Pinpoint the cell where the given text exists, returning its [X, Y] midpoint coordinate. 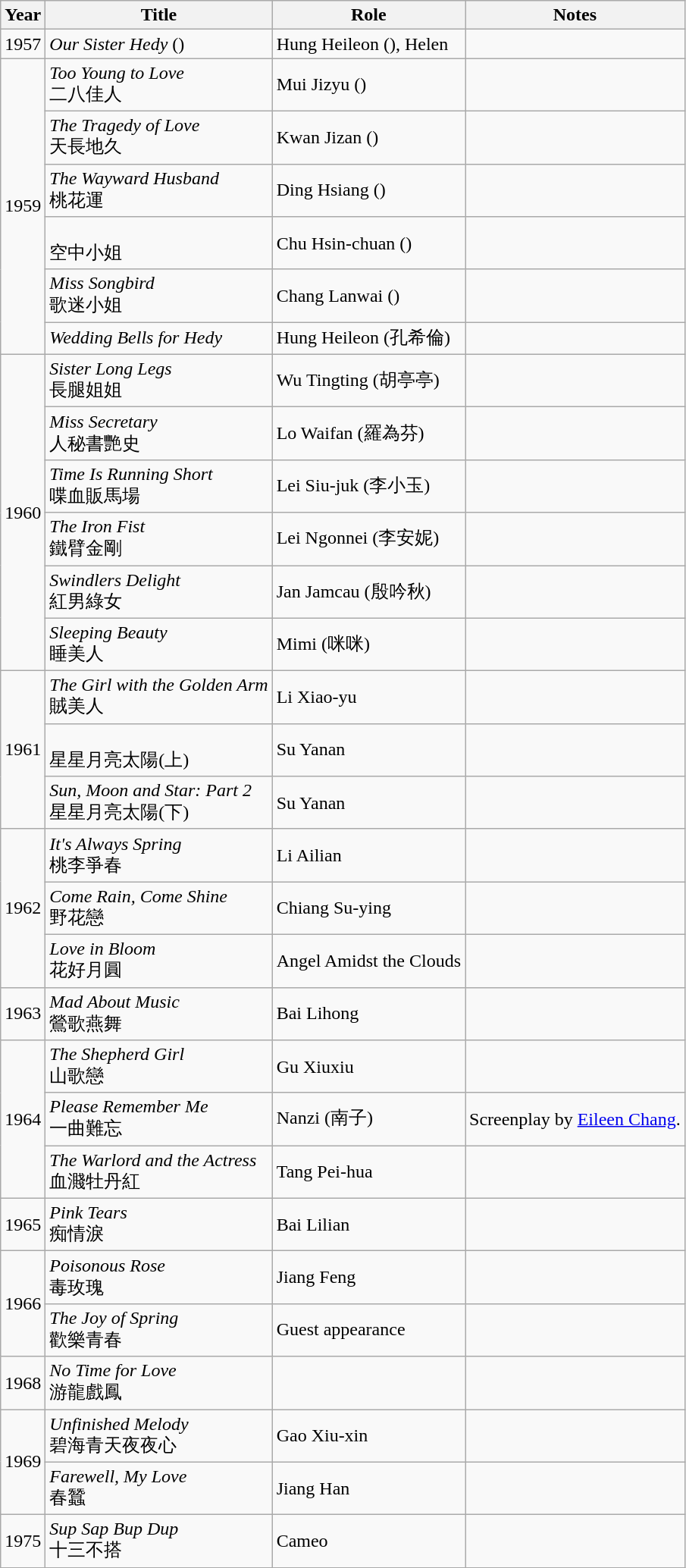
Role [368, 15]
The Tragedy of Love天長地久 [159, 137]
Love in Bloom花好月圓 [159, 961]
Pink Tears痴情淚 [159, 1225]
1975 [23, 1541]
The Shepherd Girl山歌戀 [159, 1067]
Mimi (咪咪) [368, 644]
1962 [23, 908]
The Wayward Husband桃花運 [159, 190]
Guest appearance [368, 1330]
Come Rain, Come Shine野花戀 [159, 908]
Time Is Running Short喋血販馬場 [159, 486]
Please Remember Me一曲難忘 [159, 1119]
Year [23, 15]
Too Young to Love二八佳人 [159, 85]
The Girl with the Golden Arm賊美人 [159, 698]
1957 [23, 44]
The Iron Fist鐵臂金剛 [159, 539]
1965 [23, 1225]
Wu Tingting (胡亭亭) [368, 381]
Sleeping Beauty睡美人 [159, 644]
Unfinished Melody碧海青天夜夜心 [159, 1435]
Swindlers Delight紅男綠女 [159, 592]
The Warlord and the Actress血濺牡丹紅 [159, 1172]
1961 [23, 751]
Hung Heileon (), Helen [368, 44]
Lei Siu-juk (李小玉) [368, 486]
Screenplay by Eileen Chang. [575, 1119]
Mad About Music鶯歌燕舞 [159, 1014]
Jiang Han [368, 1488]
Miss Secretary人秘書艷史 [159, 434]
Lei Ngonnei (李安妮) [368, 539]
Mui Jizyu () [368, 85]
Gu Xiuxiu [368, 1067]
Cameo [368, 1541]
Sup Sap Bup Dup十三不搭 [159, 1541]
Kwan Jizan () [368, 137]
Bai Lilian [368, 1225]
Notes [575, 15]
Gao Xiu-xin [368, 1435]
Li Ailian [368, 855]
Jan Jamcau (殷吟秋) [368, 592]
Ding Hsiang () [368, 190]
Chu Hsin-chuan () [368, 243]
Bai Lihong [368, 1014]
Nanzi (南子) [368, 1119]
Chang Lanwai () [368, 296]
Our Sister Hedy () [159, 44]
1960 [23, 513]
Title [159, 15]
Wedding Bells for Hedy [159, 338]
空中小姐 [159, 243]
Chiang Su-ying [368, 908]
星星月亮太陽(上) [159, 750]
1959 [23, 206]
Farewell, My Love春蠶 [159, 1488]
1969 [23, 1462]
1968 [23, 1383]
No Time for Love游龍戲鳳 [159, 1383]
Sister Long Legs長腿姐姐 [159, 381]
Angel Amidst the Clouds [368, 961]
1964 [23, 1119]
Jiang Feng [368, 1278]
The Joy of Spring歡樂青春 [159, 1330]
Li Xiao-yu [368, 698]
Poisonous Rose毒玫瑰 [159, 1278]
1966 [23, 1304]
Sun, Moon and Star: Part 2星星月亮太陽(下) [159, 803]
Hung Heileon (孔希倫) [368, 338]
Tang Pei-hua [368, 1172]
Lo Waifan (羅為芬) [368, 434]
1963 [23, 1014]
It's Always Spring桃李爭春 [159, 855]
Miss Songbird歌迷小姐 [159, 296]
